Output the [x, y] coordinate of the center of the cell containing the given text.  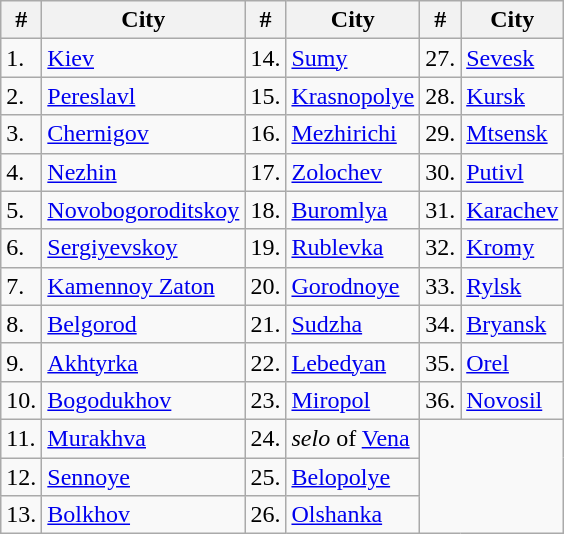
34. [440, 324]
Novosil [512, 400]
Krasnopolye [353, 96]
31. [440, 210]
Olshanka [353, 515]
Akhtyrka [144, 362]
29. [440, 134]
Miropol [353, 400]
Zolochev [353, 172]
Sevesk [512, 58]
6. [22, 248]
17. [266, 172]
16. [266, 134]
1. [22, 58]
Rublevka [353, 248]
32. [440, 248]
Pereslavl [144, 96]
13. [22, 515]
10. [22, 400]
27. [440, 58]
Rylsk [512, 286]
Belgorod [144, 324]
26. [266, 515]
Lebedyan [353, 362]
15. [266, 96]
Bolkhov [144, 515]
Mtsensk [512, 134]
Gorodnoye [353, 286]
28. [440, 96]
24. [266, 438]
Putivl [512, 172]
Chernigov [144, 134]
33. [440, 286]
23. [266, 400]
Murakhva [144, 438]
Mezhirichi [353, 134]
36. [440, 400]
Nezhin [144, 172]
Karachev [512, 210]
Orel [512, 362]
7. [22, 286]
Sudzha [353, 324]
selo of Vena [353, 438]
Sennoye [144, 477]
8. [22, 324]
20. [266, 286]
3. [22, 134]
25. [266, 477]
Sergiyevskoy [144, 248]
Bogodukhov [144, 400]
9. [22, 362]
Bryansk [512, 324]
2. [22, 96]
Belopolye [353, 477]
Kromy [512, 248]
4. [22, 172]
21. [266, 324]
Buromlya [353, 210]
Sumy [353, 58]
11. [22, 438]
22. [266, 362]
18. [266, 210]
Novobogoroditskoy [144, 210]
30. [440, 172]
Kiev [144, 58]
Kursk [512, 96]
5. [22, 210]
12. [22, 477]
14. [266, 58]
35. [440, 362]
19. [266, 248]
Kamennoy Zaton [144, 286]
